Determine the [x, y] coordinate at the center of the cell enclosing the given text.  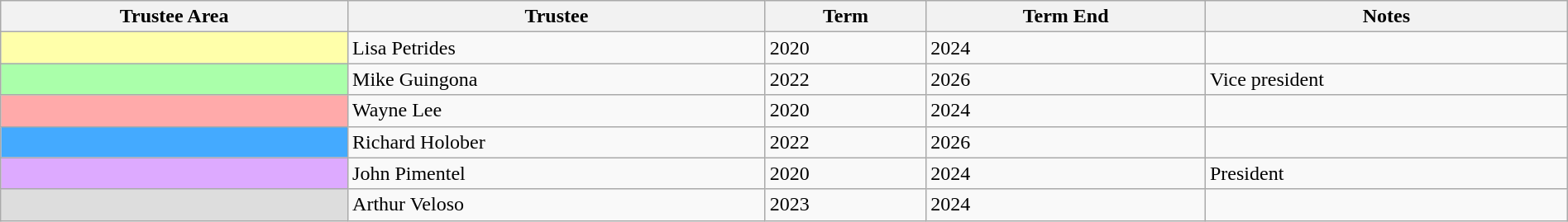
Term [845, 17]
Term End [1066, 17]
Mike Guingona [557, 79]
Richard Holober [557, 142]
Trustee Area [174, 17]
Lisa Petrides [557, 48]
John Pimentel [557, 173]
Vice president [1386, 79]
Arthur Veloso [557, 205]
President [1386, 173]
2023 [845, 205]
Trustee [557, 17]
Wayne Lee [557, 111]
Notes [1386, 17]
